Extract the [x, y] coordinate from the center of the cell holding the provided text.  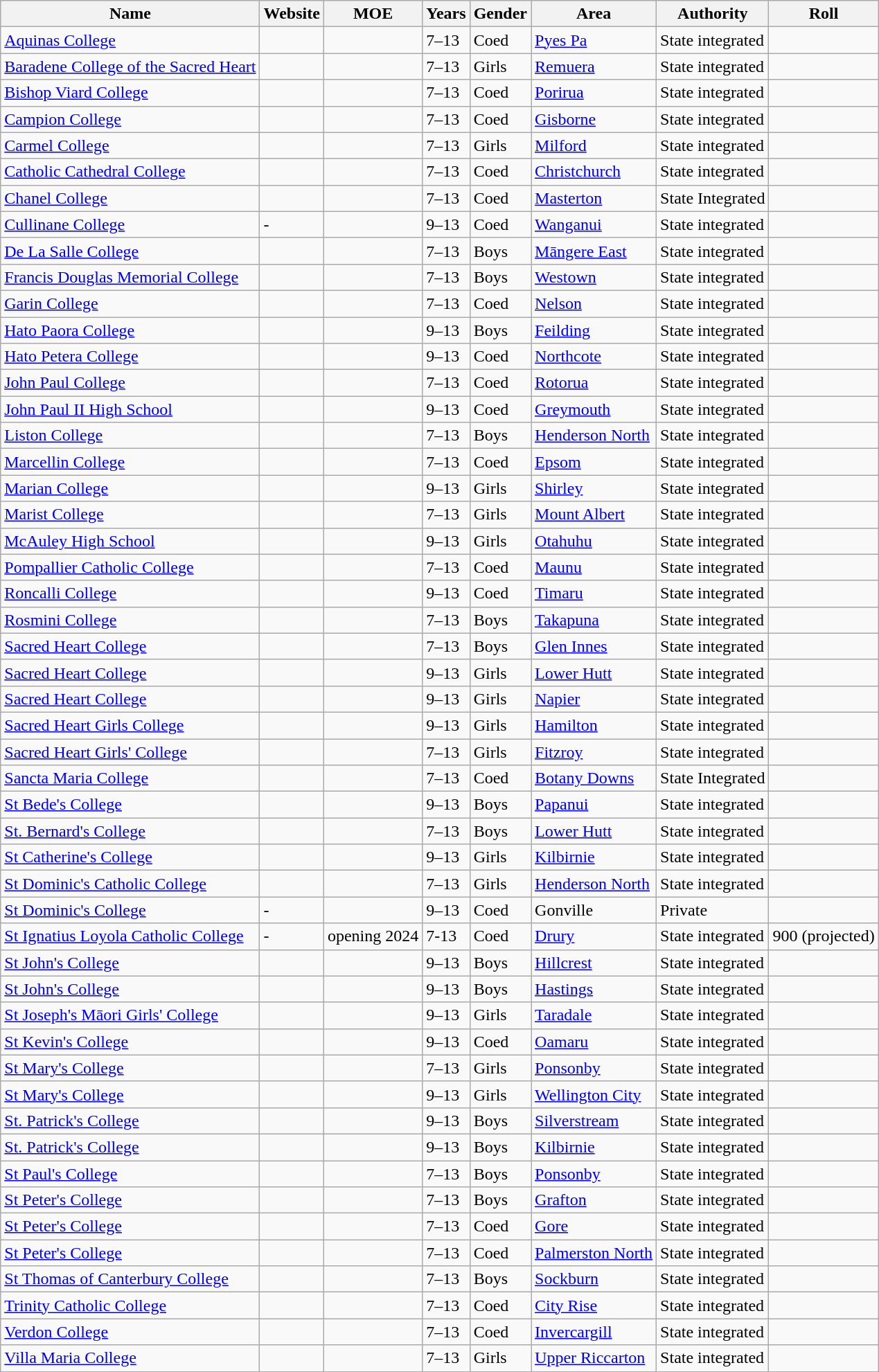
Bishop Viard College [130, 93]
Remuera [594, 66]
Gender [500, 14]
Mount Albert [594, 515]
Catholic Cathedral College [130, 172]
Taradale [594, 1015]
John Paul College [130, 383]
Verdon College [130, 1332]
Trinity Catholic College [130, 1306]
Area [594, 14]
St Thomas of Canterbury College [130, 1279]
Botany Downs [594, 778]
Pyes Pa [594, 40]
Oamaru [594, 1042]
Timaru [594, 594]
Westown [594, 277]
Wellington City [594, 1094]
Napier [594, 699]
Nelson [594, 303]
St Ignatius Loyola Catholic College [130, 936]
Aquinas College [130, 40]
Francis Douglas Memorial College [130, 277]
Christchurch [594, 172]
Marcellin College [130, 462]
St Joseph's Māori Girls' College [130, 1015]
Cullinane College [130, 224]
Silverstream [594, 1121]
St Kevin's College [130, 1042]
Takapuna [594, 620]
Hastings [594, 989]
Website [292, 14]
Gore [594, 1227]
Greymouth [594, 409]
Liston College [130, 436]
Upper Riccarton [594, 1358]
St Bede's College [130, 805]
Campion College [130, 119]
Baradene College of the Sacred Heart [130, 66]
Pompallier Catholic College [130, 567]
opening 2024 [373, 936]
De La Salle College [130, 251]
Garin College [130, 303]
Milford [594, 145]
Chanel College [130, 198]
Name [130, 14]
St Dominic's College [130, 910]
Gisborne [594, 119]
Marian College [130, 488]
St. Bernard's College [130, 831]
St Catherine's College [130, 857]
Fitzroy [594, 751]
Hamilton [594, 725]
Grafton [594, 1200]
City Rise [594, 1306]
Palmerston North [594, 1253]
Masterton [594, 198]
Rotorua [594, 383]
7-13 [446, 936]
John Paul II High School [130, 409]
Marist College [130, 515]
Glen Innes [594, 646]
Sacred Heart Girls' College [130, 751]
Sockburn [594, 1279]
Feilding [594, 330]
Porirua [594, 93]
Hato Paora College [130, 330]
Invercargill [594, 1332]
Epsom [594, 462]
Hato Petera College [130, 357]
Hillcrest [594, 963]
Māngere East [594, 251]
MOE [373, 14]
Carmel College [130, 145]
Private [713, 910]
900 (projected) [824, 936]
Gonville [594, 910]
Rosmini College [130, 620]
McAuley High School [130, 541]
Maunu [594, 567]
Sacred Heart Girls College [130, 725]
Villa Maria College [130, 1358]
Roll [824, 14]
Drury [594, 936]
Years [446, 14]
Sancta Maria College [130, 778]
St Dominic's Catholic College [130, 884]
St Paul's College [130, 1174]
Wanganui [594, 224]
Shirley [594, 488]
Authority [713, 14]
Papanui [594, 805]
Otahuhu [594, 541]
Roncalli College [130, 594]
Northcote [594, 357]
